From the cell containing the given text, extract its center point as [X, Y] coordinate. 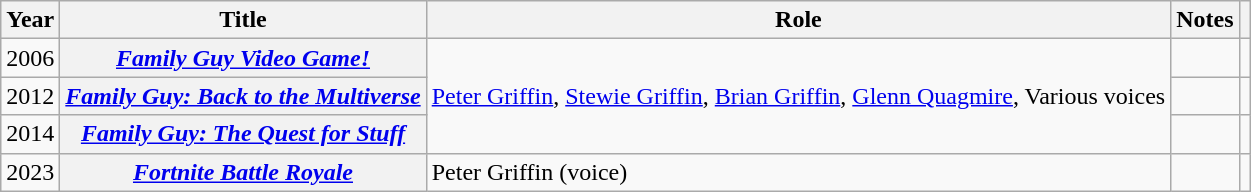
Notes [1205, 20]
Role [798, 20]
Family Guy: Back to the Multiverse [243, 96]
Peter Griffin (voice) [798, 172]
Family Guy: The Quest for Stuff [243, 134]
Year [30, 20]
Fortnite Battle Royale [243, 172]
Family Guy Video Game! [243, 58]
2012 [30, 96]
Title [243, 20]
2014 [30, 134]
2006 [30, 58]
Peter Griffin, Stewie Griffin, Brian Griffin, Glenn Quagmire, Various voices [798, 96]
2023 [30, 172]
